Return (x, y) of the center of cell containing provided text 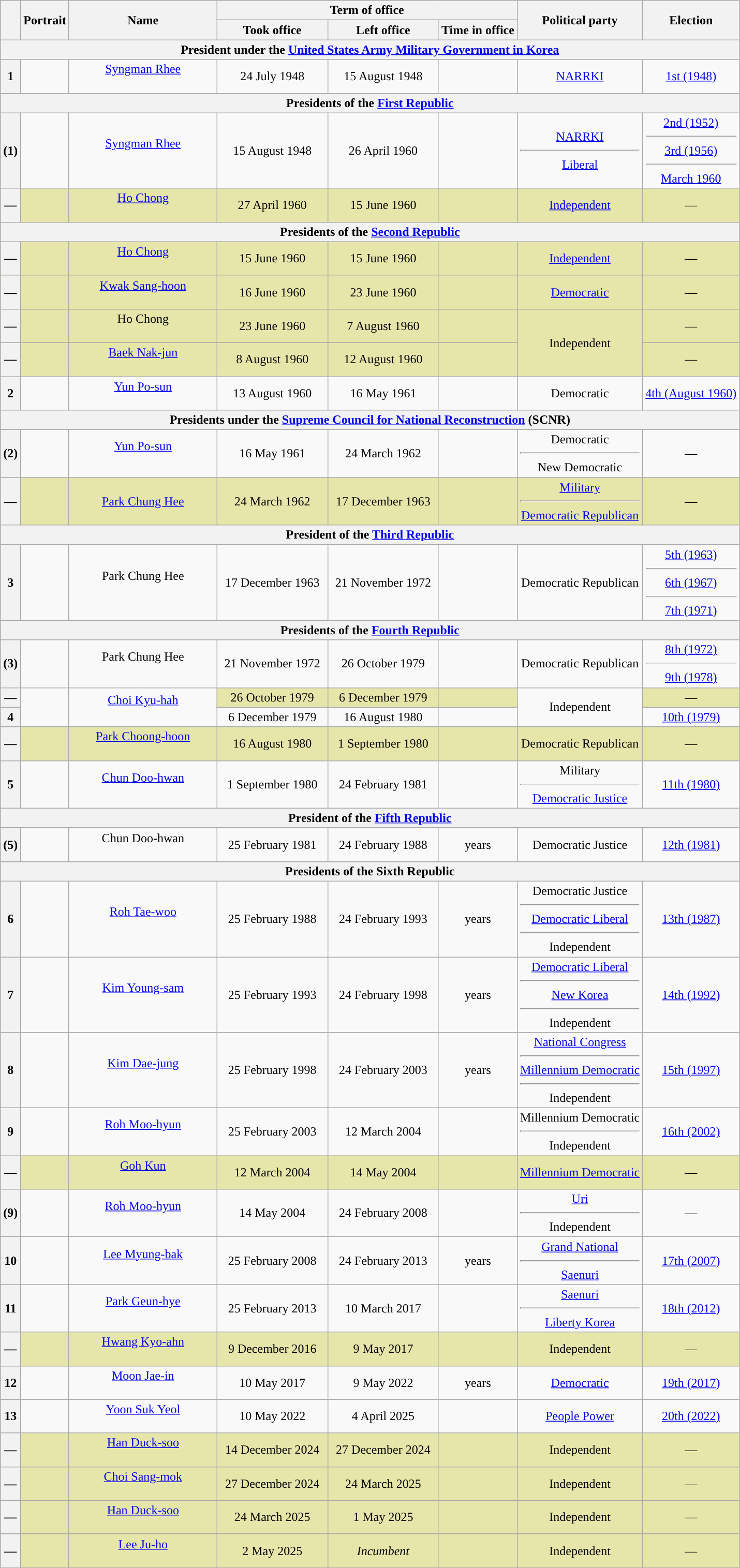
Time in office (478, 30)
Park Geun-hye (143, 1308)
14 December 2024 (272, 1450)
UriIndependent (580, 1213)
Millennium DemocraticIndependent (580, 1132)
Name (143, 20)
Lee Ju-ho (143, 1551)
Took office (272, 30)
9 (10, 1132)
3 (10, 583)
Choi Sang-mok (143, 1484)
25 February 1988 (272, 919)
11th (1980) (691, 784)
25 February 2003 (272, 1132)
Term of office (367, 10)
1 (10, 77)
MilitaryDemocratic Justice (580, 784)
7 August 1960 (383, 326)
5th (1963)6th (1967)7th (1971) (691, 583)
Presidents of the First Republic (370, 103)
4th (August 1960) (691, 393)
Kim Dae-jung (143, 1070)
2 (10, 393)
NARRKI (580, 77)
National CongressMillennium DemocraticIndependent (580, 1070)
12th (1981) (691, 844)
Baek Nak-jun (143, 359)
Democratic JusticeDemocratic LiberalIndependent (580, 919)
16th (2002) (691, 1132)
Political party (580, 20)
9 May 2022 (383, 1382)
15th (1997) (691, 1070)
7 (10, 995)
11 (10, 1308)
13th (1987) (691, 919)
Goh Kun (143, 1172)
24 February 2008 (383, 1213)
24 July 1948 (272, 77)
25 February 1981 (272, 844)
24 February 2003 (383, 1070)
Choi Kyu-hah (143, 707)
President of the Fifth Republic (370, 818)
1 May 2025 (383, 1517)
24 February 1993 (383, 919)
People Power (580, 1416)
NARRKILiberal (580, 151)
14th (1992) (691, 995)
13 (10, 1416)
18th (2012) (691, 1308)
DemocraticNew Democratic (580, 454)
10 (10, 1261)
12 (10, 1382)
10th (1979) (691, 717)
Portrait (45, 20)
20th (2022) (691, 1416)
Kwak Sang-hoon (143, 292)
President under the United States Army Military Government in Korea (370, 50)
25 February 1993 (272, 995)
Presidents of the Second Republic (370, 232)
(3) (10, 664)
12 August 1960 (383, 359)
4 April 2025 (383, 1416)
25 February 2008 (272, 1261)
10 May 2017 (272, 1382)
(5) (10, 844)
8th (1972)9th (1978) (691, 664)
10 May 2022 (272, 1416)
8 August 1960 (272, 359)
4 (10, 717)
Democratic Justice (580, 844)
27 April 1960 (272, 205)
13 August 1960 (272, 393)
SaenuriLiberty Korea (580, 1308)
Millennium Democratic (580, 1172)
Presidents under the Supreme Council for National Reconstruction (SCNR) (370, 420)
24 February 2013 (383, 1261)
Roh Tae-woo (143, 919)
Yoon Suk Yeol (143, 1416)
25 February 2013 (272, 1308)
Park Choong-hoon (143, 744)
10 March 2017 (383, 1308)
8 (10, 1070)
(1) (10, 151)
Left office (383, 30)
Election (691, 20)
5 (10, 784)
19th (2017) (691, 1382)
(9) (10, 1213)
Moon Jae-in (143, 1382)
Kim Young-sam (143, 995)
Lee Myung-bak (143, 1261)
2 May 2025 (272, 1551)
(2) (10, 454)
MilitaryDemocratic Republican (580, 501)
Democratic LiberalNew KoreaIndependent (580, 995)
Hwang Kyo-ahn (143, 1349)
Presidents of the Sixth Republic (370, 871)
17th (2007) (691, 1261)
24 February 1981 (383, 784)
Presidents of the Fourth Republic (370, 630)
25 February 1998 (272, 1070)
24 February 1998 (383, 995)
24 February 1988 (383, 844)
Grand NationalSaenuri (580, 1261)
26 April 1960 (383, 151)
President of the Third Republic (370, 535)
9 May 2017 (383, 1349)
6 (10, 919)
Incumbent (383, 1551)
2nd (1952)3rd (1956)March 1960 (691, 151)
1st (1948) (691, 77)
9 December 2016 (272, 1349)
16 June 1960 (272, 292)
